Output the (X, Y) coordinate of the center of the cell containing the given text.  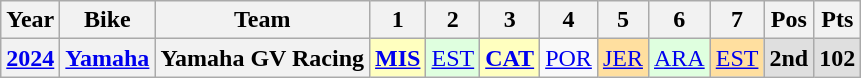
Pos (789, 20)
Year (30, 20)
2nd (789, 58)
6 (679, 20)
102 (838, 58)
2 (453, 20)
Pts (838, 20)
Yamaha (108, 58)
2024 (30, 58)
7 (737, 20)
3 (510, 20)
Team (262, 20)
ARA (679, 58)
4 (569, 20)
5 (622, 20)
POR (569, 58)
Bike (108, 20)
JER (622, 58)
MIS (398, 58)
1 (398, 20)
Yamaha GV Racing (262, 58)
CAT (510, 58)
